Determine the (X, Y) coordinate at the center of the cell enclosing the given text.  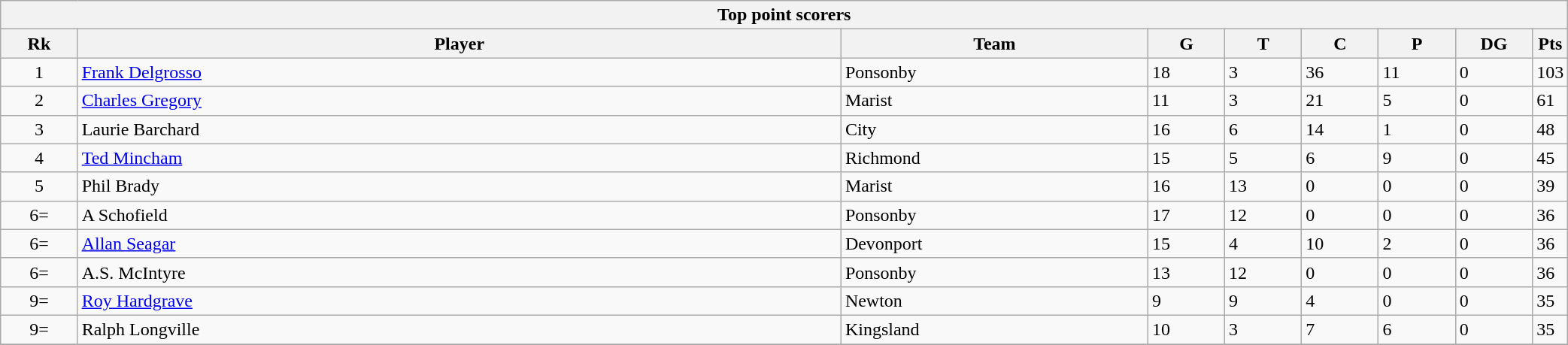
Richmond (994, 158)
14 (1340, 129)
A Schofield (459, 215)
Frank Delgrosso (459, 72)
C (1340, 44)
103 (1551, 72)
Devonport (994, 244)
Newton (994, 301)
39 (1551, 186)
Player (459, 44)
A.S. McIntyre (459, 272)
18 (1186, 72)
Ralph Longville (459, 329)
61 (1551, 101)
T (1263, 44)
Allan Seagar (459, 244)
Ted Mincham (459, 158)
City (994, 129)
Kingsland (994, 329)
Laurie Barchard (459, 129)
Top point scorers (784, 15)
48 (1551, 129)
Rk (39, 44)
Team (994, 44)
7 (1340, 329)
G (1186, 44)
Roy Hardgrave (459, 301)
Phil Brady (459, 186)
DG (1494, 44)
Charles Gregory (459, 101)
45 (1551, 158)
Pts (1551, 44)
17 (1186, 215)
P (1417, 44)
21 (1340, 101)
